Capture the cell that displays the provided text and extract its (X, Y) central coordinate. 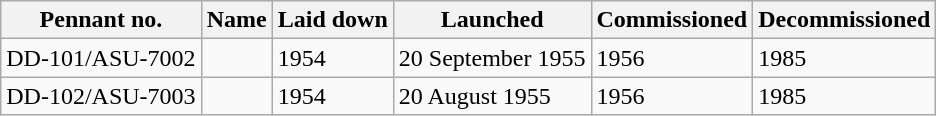
DD-101/ASU-7002 (101, 58)
Decommissioned (844, 20)
20 September 1955 (492, 58)
Pennant no. (101, 20)
Name (236, 20)
20 August 1955 (492, 96)
Launched (492, 20)
DD-102/ASU-7003 (101, 96)
Commissioned (672, 20)
Laid down (332, 20)
